Provide the [X, Y] coordinate of the cell's center where the given text is located.  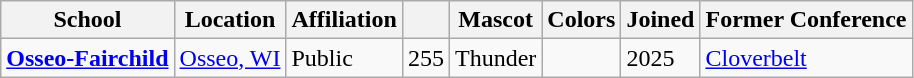
Thunder [495, 58]
School [88, 20]
Public [344, 58]
Osseo-Fairchild [88, 58]
255 [426, 58]
2025 [660, 58]
Affiliation [344, 20]
Former Conference [806, 20]
Location [230, 20]
Osseo, WI [230, 58]
Joined [660, 20]
Cloverbelt [806, 58]
Mascot [495, 20]
Colors [582, 20]
